Detect which cell encompasses the target text, then output its (x, y) center coordinate. 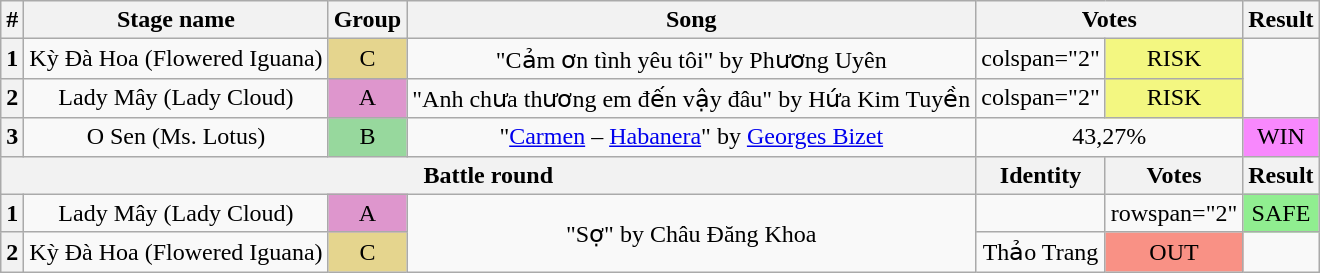
Thảo Trang (1041, 252)
"Cảm ơn tình yêu tôi" by Phương Uyên (692, 59)
43,27% (1110, 137)
B (368, 137)
"Anh chưa thương em đến vậy đâu" by Hứa Kim Tuyền (692, 98)
# (12, 20)
3 (12, 137)
"Carmen – Habanera" by Georges Bizet (692, 137)
Song (692, 20)
OUT (1174, 252)
O Sen (Ms. Lotus) (176, 137)
"Sợ" by Châu Đăng Khoa (692, 233)
Identity (1041, 175)
WIN (1281, 137)
Battle round (488, 175)
Group (368, 20)
Stage name (176, 20)
SAFE (1281, 213)
rowspan="2" (1174, 213)
